Output the (X, Y) coordinate of the center of the cell containing the given text.  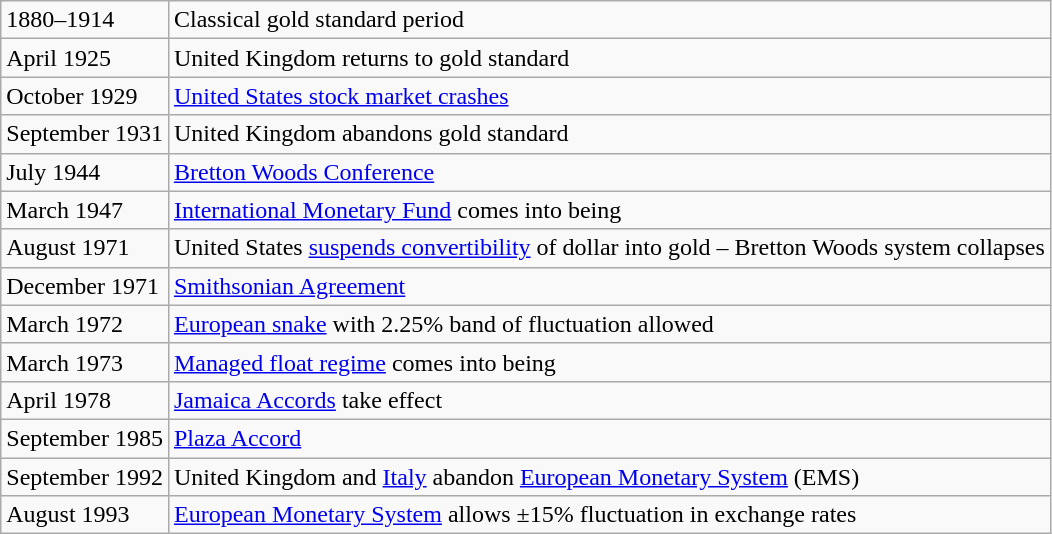
Plaza Accord (609, 438)
United States stock market crashes (609, 96)
September 1985 (85, 438)
Bretton Woods Conference (609, 172)
Classical gold standard period (609, 20)
European snake with 2.25% band of fluctuation allowed (609, 324)
March 1973 (85, 362)
1880–1914 (85, 20)
Jamaica Accords take effect (609, 400)
United Kingdom abandons gold standard (609, 134)
March 1972 (85, 324)
September 1931 (85, 134)
July 1944 (85, 172)
December 1971 (85, 286)
March 1947 (85, 210)
European Monetary System allows ±15% fluctuation in exchange rates (609, 515)
August 1971 (85, 248)
April 1978 (85, 400)
October 1929 (85, 96)
United Kingdom returns to gold standard (609, 58)
Smithsonian Agreement (609, 286)
Managed float regime comes into being (609, 362)
International Monetary Fund comes into being (609, 210)
September 1992 (85, 477)
United Kingdom and Italy abandon European Monetary System (EMS) (609, 477)
April 1925 (85, 58)
August 1993 (85, 515)
United States suspends convertibility of dollar into gold – Bretton Woods system collapses (609, 248)
